Determine the [x, y] coordinate at the center of the cell enclosing the given text.  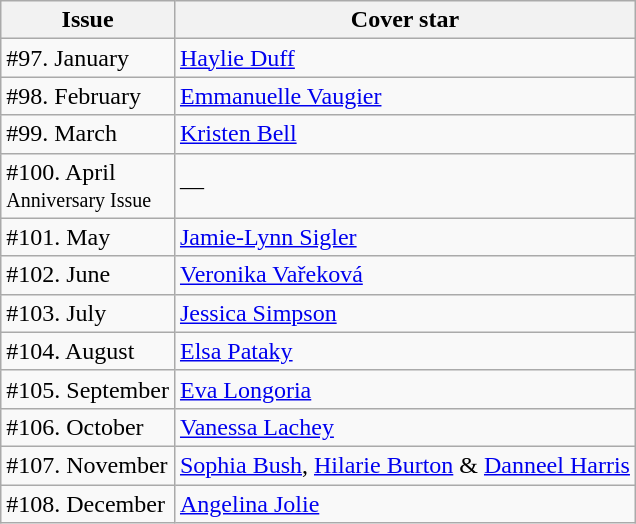
#107. November [88, 465]
Cover star [404, 20]
Issue [88, 20]
#105. September [88, 389]
#102. June [88, 275]
Emmanuelle Vaugier [404, 96]
Angelina Jolie [404, 503]
Vanessa Lachey [404, 427]
#97. January [88, 58]
#100. AprilAnniversary Issue [88, 186]
Jamie-Lynn Sigler [404, 237]
Sophia Bush, Hilarie Burton & Danneel Harris [404, 465]
#106. October [88, 427]
Eva Longoria [404, 389]
#99. March [88, 134]
Haylie Duff [404, 58]
— [404, 186]
Veronika Vařeková [404, 275]
#108. December [88, 503]
#104. August [88, 351]
Kristen Bell [404, 134]
#101. May [88, 237]
#103. July [88, 313]
Elsa Pataky [404, 351]
Jessica Simpson [404, 313]
#98. February [88, 96]
